Return the [X, Y] coordinate for the center point of the cell that contains the specified text.  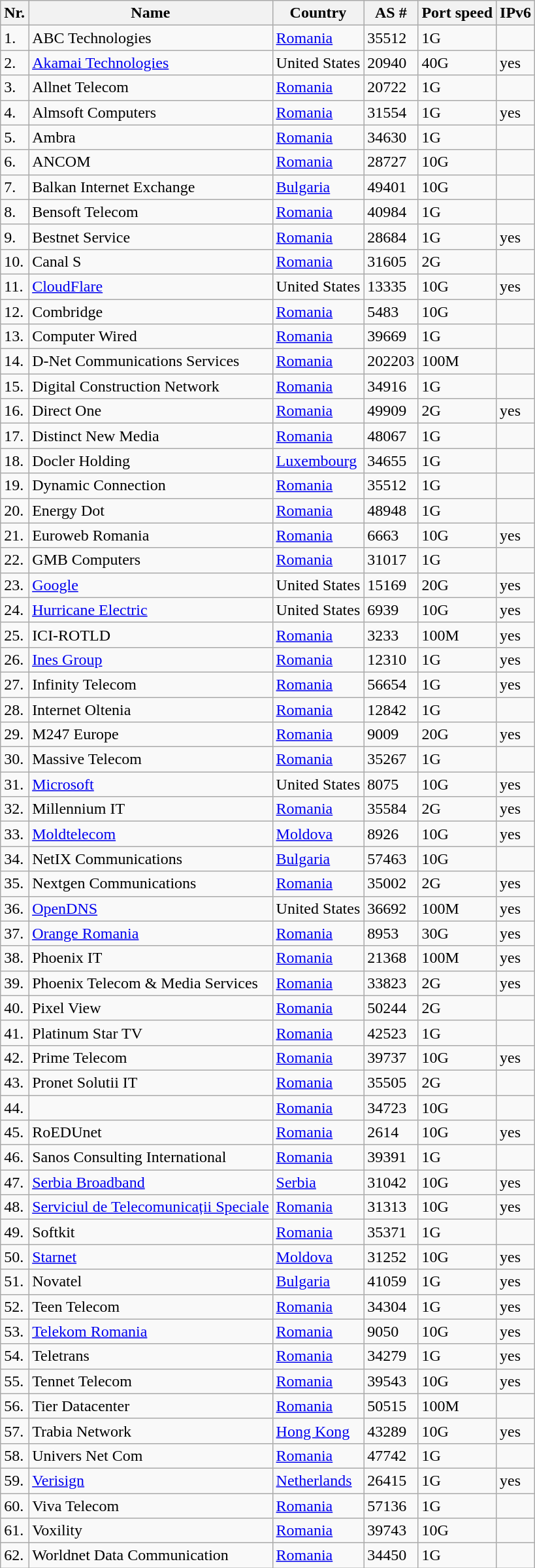
Ambra [150, 137]
39737 [391, 1058]
56654 [391, 684]
Google [150, 585]
Digital Construction Network [150, 386]
34450 [391, 1556]
6663 [391, 535]
Bensoft Telecom [150, 212]
Univers Net Com [150, 1456]
27. [14, 684]
40G [457, 63]
Viva Telecom [150, 1505]
5. [14, 137]
Balkan Internet Exchange [150, 187]
30. [14, 759]
8926 [391, 834]
47742 [391, 1456]
53. [14, 1331]
31. [14, 784]
5483 [391, 312]
57463 [391, 859]
Verisign [150, 1480]
Telekom Romania [150, 1331]
62. [14, 1556]
28. [14, 709]
39543 [391, 1381]
GMB Computers [150, 560]
28727 [391, 162]
Phoenix Telecom & Media Services [150, 983]
39743 [391, 1531]
23. [14, 585]
20940 [391, 63]
48948 [391, 510]
13. [14, 337]
35267 [391, 759]
34916 [391, 386]
46. [14, 1158]
Phoenix IT [150, 958]
34304 [391, 1307]
4. [14, 112]
20. [14, 510]
57. [14, 1431]
52. [14, 1307]
8953 [391, 933]
2614 [391, 1133]
Tennet Telecom [150, 1381]
10. [14, 261]
43289 [391, 1431]
Distinct New Media [150, 436]
44. [14, 1108]
33823 [391, 983]
ABC Technologies [150, 38]
D-Net Communications Services [150, 361]
Voxility [150, 1531]
Country [318, 13]
Tier Datacenter [150, 1406]
9050 [391, 1331]
22. [14, 560]
34655 [391, 461]
40. [14, 1008]
9009 [391, 735]
55. [14, 1381]
31252 [391, 1257]
Sanos Consulting International [150, 1158]
NetIX Communications [150, 859]
41. [14, 1033]
Akamai Technologies [150, 63]
57136 [391, 1505]
34. [14, 859]
CloudFlare [150, 286]
Port speed [457, 13]
Luxembourg [318, 461]
51. [14, 1282]
59. [14, 1480]
14. [14, 361]
35. [14, 884]
21. [14, 535]
39669 [391, 337]
39. [14, 983]
31017 [391, 560]
31554 [391, 112]
21368 [391, 958]
3233 [391, 635]
Bestnet Service [150, 237]
20722 [391, 88]
34723 [391, 1108]
36692 [391, 909]
202203 [391, 361]
Infinity Telecom [150, 684]
31605 [391, 261]
26415 [391, 1480]
50. [14, 1257]
Worldnet Data Communication [150, 1556]
Docler Holding [150, 461]
39391 [391, 1158]
12842 [391, 709]
ICI-ROTLD [150, 635]
37. [14, 933]
IPv6 [516, 13]
34630 [391, 137]
48067 [391, 436]
Novatel [150, 1282]
33. [14, 834]
32. [14, 809]
60. [14, 1505]
40984 [391, 212]
6. [14, 162]
Euroweb Romania [150, 535]
49401 [391, 187]
9. [14, 237]
Orange Romania [150, 933]
Trabia Network [150, 1431]
18. [14, 461]
29. [14, 735]
31042 [391, 1182]
1. [14, 38]
Almsoft Computers [150, 112]
31313 [391, 1207]
25. [14, 635]
Dynamic Connection [150, 486]
Canal S [150, 261]
36. [14, 909]
Internet Oltenia [150, 709]
2. [14, 63]
48. [14, 1207]
RoEDUnet [150, 1133]
49. [14, 1232]
49909 [391, 411]
Millennium IT [150, 809]
Combridge [150, 312]
50244 [391, 1008]
58. [14, 1456]
8. [14, 212]
35002 [391, 884]
Softkit [150, 1232]
35371 [391, 1232]
42523 [391, 1033]
30G [457, 933]
Serbia [318, 1182]
61. [14, 1531]
3. [14, 88]
11. [14, 286]
42. [14, 1058]
AS # [391, 13]
Serbia Broadband [150, 1182]
17. [14, 436]
41059 [391, 1282]
Platinum Star TV [150, 1033]
35505 [391, 1082]
Nextgen Communications [150, 884]
Prime Telecom [150, 1058]
Hurricane Electric [150, 610]
Direct One [150, 411]
12310 [391, 659]
Teen Telecom [150, 1307]
Netherlands [318, 1480]
Moldtelecom [150, 834]
50515 [391, 1406]
Hong Kong [318, 1431]
7. [14, 187]
15169 [391, 585]
Computer Wired [150, 337]
38. [14, 958]
34279 [391, 1356]
19. [14, 486]
Pixel View [150, 1008]
47. [14, 1182]
OpenDNS [150, 909]
Nr. [14, 13]
Microsoft [150, 784]
54. [14, 1356]
15. [14, 386]
56. [14, 1406]
Ines Group [150, 659]
12. [14, 312]
28684 [391, 237]
26. [14, 659]
Pronet Solutii IT [150, 1082]
35584 [391, 809]
45. [14, 1133]
Teletrans [150, 1356]
Massive Telecom [150, 759]
M247 Europe [150, 735]
ANCOM [150, 162]
Allnet Telecom [150, 88]
Name [150, 13]
43. [14, 1082]
Energy Dot [150, 510]
16. [14, 411]
8075 [391, 784]
13335 [391, 286]
Serviciul de Telecomunicații Speciale [150, 1207]
Starnet [150, 1257]
6939 [391, 610]
24. [14, 610]
